Locate the cell with the specified text and output its (X, Y) center coordinate. 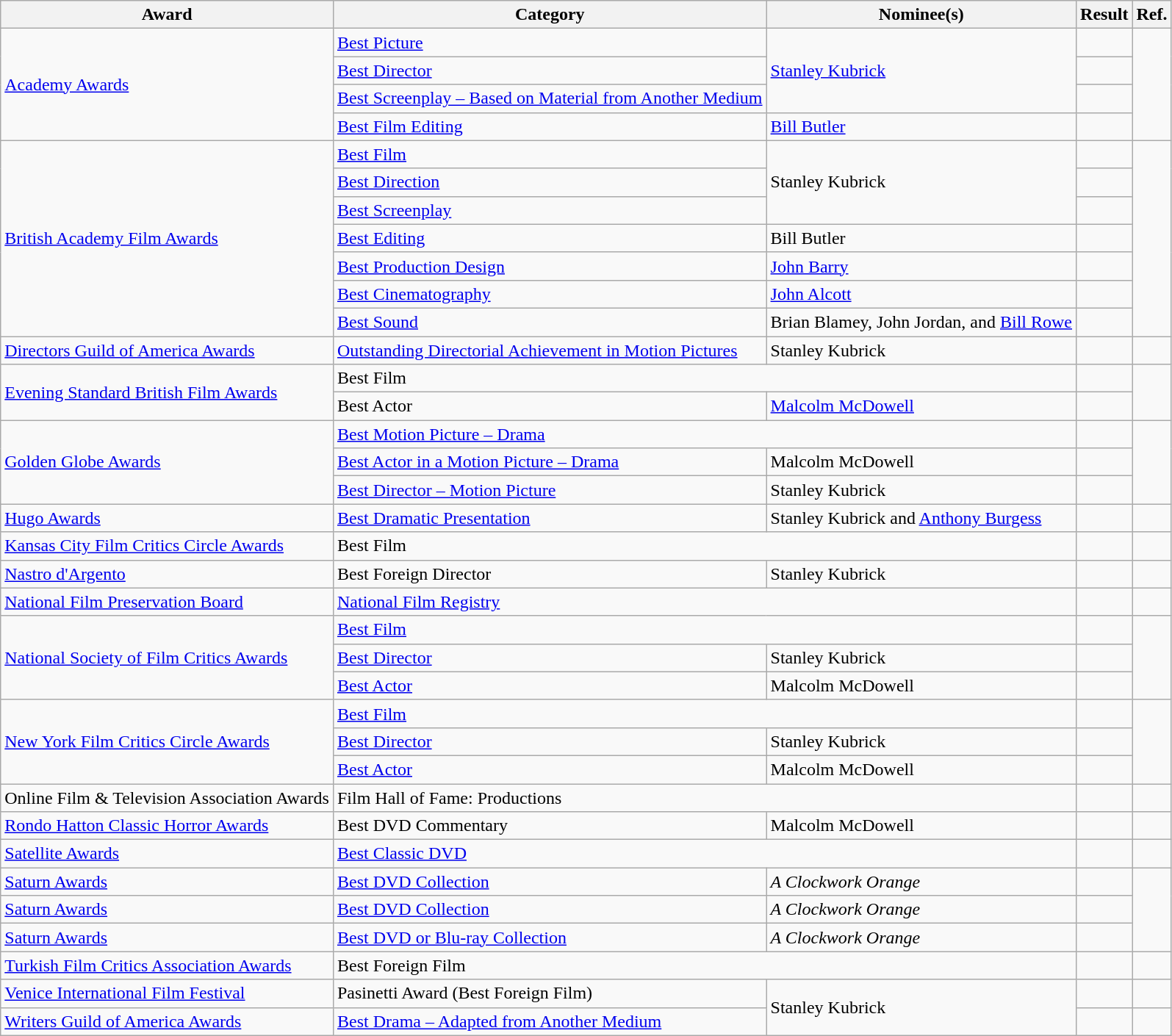
Directors Guild of America Awards (168, 350)
Stanley Kubrick and Anthony Burgess (921, 518)
Nastro d'Argento (168, 574)
Best Drama – Adapted from Another Medium (550, 1021)
Turkish Film Critics Association Awards (168, 965)
Venice International Film Festival (168, 993)
Best Production Design (550, 266)
Category (550, 15)
Brian Blamey, John Jordan, and Bill Rowe (921, 322)
Nominee(s) (921, 15)
Best Editing (550, 238)
Best Motion Picture – Drama (704, 434)
Best Foreign Film (704, 965)
Academy Awards (168, 84)
Best Sound (550, 322)
Satellite Awards (168, 854)
National Film Registry (704, 602)
Outstanding Directorial Achievement in Motion Pictures (550, 350)
Best Direction (550, 182)
Best Screenplay (550, 210)
Best Picture (550, 43)
Hugo Awards (168, 518)
John Alcott (921, 294)
British Academy Film Awards (168, 238)
New York Film Critics Circle Awards (168, 741)
Writers Guild of America Awards (168, 1021)
Result (1104, 15)
Best Screenplay – Based on Material from Another Medium (550, 98)
Evening Standard British Film Awards (168, 392)
National Society of Film Critics Awards (168, 658)
Film Hall of Fame: Productions (704, 797)
National Film Preservation Board (168, 602)
Rondo Hatton Classic Horror Awards (168, 826)
Ref. (1152, 15)
Pasinetti Award (Best Foreign Film) (550, 993)
Golden Globe Awards (168, 462)
Best DVD Commentary (550, 826)
Best Actor in a Motion Picture – Drama (550, 462)
Best Cinematography (550, 294)
Best Classic DVD (704, 854)
Best Film Editing (550, 126)
John Barry (921, 266)
Best Director – Motion Picture (550, 490)
Online Film & Television Association Awards (168, 797)
Award (168, 15)
Best Foreign Director (550, 574)
Best Dramatic Presentation (550, 518)
Best DVD or Blu-ray Collection (550, 938)
Kansas City Film Critics Circle Awards (168, 546)
